Search for the cell housing the specified text and yield its (x, y) center coordinate. 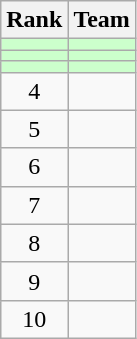
7 (34, 205)
10 (34, 319)
5 (34, 129)
4 (34, 91)
8 (34, 243)
9 (34, 281)
6 (34, 167)
Team (102, 20)
Rank (34, 20)
